Find where the given text appears and provide that cell's center as (X, Y) coordinate. 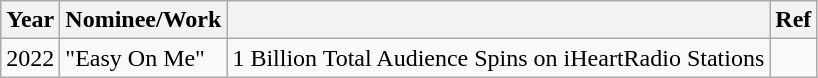
"Easy On Me" (144, 58)
2022 (30, 58)
Ref (794, 20)
1 Billion Total Audience Spins on iHeartRadio Stations (498, 58)
Year (30, 20)
Nominee/Work (144, 20)
